For the text-containing cell, return its midpoint in (x, y) coordinate format. 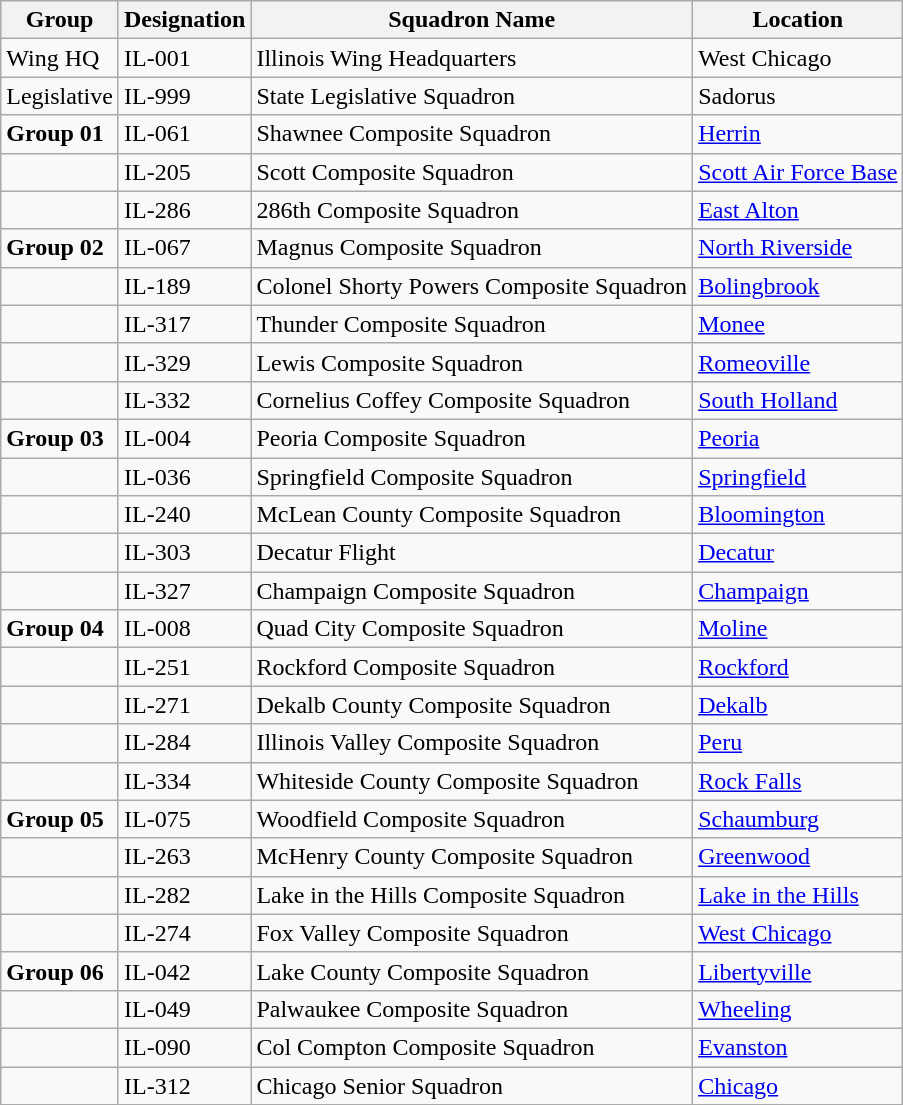
Scott Composite Squadron (472, 172)
IL-334 (184, 781)
Group 05 (60, 819)
Decatur (798, 553)
IL-004 (184, 438)
East Alton (798, 210)
IL-274 (184, 933)
Wheeling (798, 1009)
IL-067 (184, 248)
IL-189 (184, 286)
Champaign (798, 591)
IL-008 (184, 629)
Group 04 (60, 629)
Lake in the Hills (798, 895)
McLean County Composite Squadron (472, 515)
Group (60, 20)
Rockford (798, 667)
IL-061 (184, 134)
IL-090 (184, 1047)
IL-042 (184, 971)
Squadron Name (472, 20)
IL-327 (184, 591)
Libertyville (798, 971)
Springfield Composite Squadron (472, 477)
Designation (184, 20)
Colonel Shorty Powers Composite Squadron (472, 286)
Peru (798, 743)
Group 06 (60, 971)
IL-036 (184, 477)
Greenwood (798, 857)
Dekalb (798, 705)
IL-251 (184, 667)
Lake in the Hills Composite Squadron (472, 895)
Cornelius Coffey Composite Squadron (472, 400)
IL-312 (184, 1085)
Bloomington (798, 515)
Sadorus (798, 96)
Bolingbrook (798, 286)
Location (798, 20)
Group 01 (60, 134)
Group 03 (60, 438)
Dekalb County Composite Squadron (472, 705)
IL-329 (184, 362)
Rockford Composite Squadron (472, 667)
Evanston (798, 1047)
IL-332 (184, 400)
Magnus Composite Squadron (472, 248)
IL-317 (184, 324)
IL-284 (184, 743)
Lewis Composite Squadron (472, 362)
IL-286 (184, 210)
Scott Air Force Base (798, 172)
IL-263 (184, 857)
Legislative (60, 96)
IL-271 (184, 705)
Fox Valley Composite Squadron (472, 933)
IL-049 (184, 1009)
Champaign Composite Squadron (472, 591)
Illinois Valley Composite Squadron (472, 743)
Illinois Wing Headquarters (472, 58)
Group 02 (60, 248)
Palwaukee Composite Squadron (472, 1009)
McHenry County Composite Squadron (472, 857)
IL-075 (184, 819)
Shawnee Composite Squadron (472, 134)
Col Compton Composite Squadron (472, 1047)
Rock Falls (798, 781)
Chicago Senior Squadron (472, 1085)
Peoria (798, 438)
Chicago (798, 1085)
South Holland (798, 400)
Monee (798, 324)
286th Composite Squadron (472, 210)
Quad City Composite Squadron (472, 629)
Thunder Composite Squadron (472, 324)
Schaumburg (798, 819)
Lake County Composite Squadron (472, 971)
IL-205 (184, 172)
Springfield (798, 477)
Decatur Flight (472, 553)
Whiteside County Composite Squadron (472, 781)
IL-282 (184, 895)
Romeoville (798, 362)
State Legislative Squadron (472, 96)
Woodfield Composite Squadron (472, 819)
IL-999 (184, 96)
Peoria Composite Squadron (472, 438)
IL-303 (184, 553)
North Riverside (798, 248)
IL-240 (184, 515)
Moline (798, 629)
IL-001 (184, 58)
Herrin (798, 134)
Wing HQ (60, 58)
